Provide the (X, Y) coordinate of the cell's center where the given text is located.  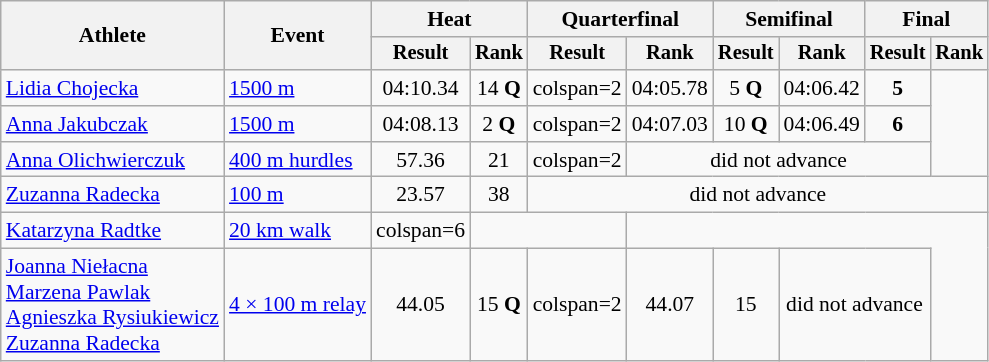
Semifinal (789, 19)
Quarterfinal (620, 19)
Joanna NiełacnaMarzena PawlakAgnieszka RysiukiewiczZuzanna Radecka (112, 305)
21 (499, 160)
04:05.78 (670, 88)
5 Q (746, 88)
23.57 (420, 195)
2 Q (499, 124)
Zuzanna Radecka (112, 195)
04:07.03 (670, 124)
Heat (450, 19)
04:06.49 (822, 124)
Katarzyna Radtke (112, 231)
Anna Olichwierczuk (112, 160)
Lidia Chojecka (112, 88)
5 (898, 88)
04:10.34 (420, 88)
6 (898, 124)
400 m hurdles (298, 160)
colspan=6 (420, 231)
38 (499, 195)
04:06.42 (822, 88)
10 Q (746, 124)
Final (926, 19)
15 Q (499, 305)
04:08.13 (420, 124)
100 m (298, 195)
20 km walk (298, 231)
4 × 100 m relay (298, 305)
Athlete (112, 36)
44.07 (670, 305)
44.05 (420, 305)
57.36 (420, 160)
Anna Jakubczak (112, 124)
15 (746, 305)
Event (298, 36)
14 Q (499, 88)
